Capture the cell that displays the provided text and extract its [X, Y] central coordinate. 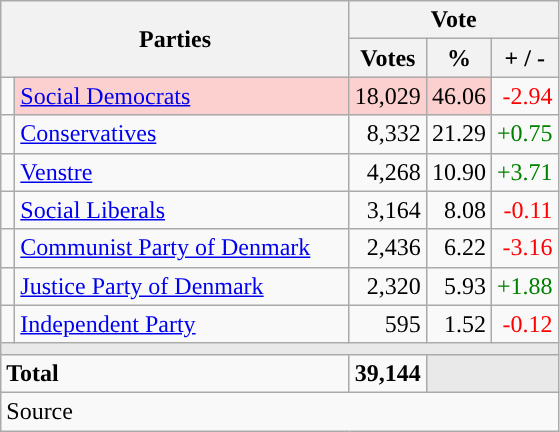
5.93 [458, 286]
Source [280, 411]
2,320 [388, 286]
21.29 [458, 134]
Parties [176, 39]
39,144 [388, 373]
-0.11 [524, 210]
18,029 [388, 96]
1.52 [458, 324]
-3.16 [524, 248]
% [458, 58]
Social Liberals [182, 210]
10.90 [458, 172]
4,268 [388, 172]
Justice Party of Denmark [182, 286]
Social Democrats [182, 96]
8.08 [458, 210]
Conservatives [182, 134]
595 [388, 324]
Communist Party of Denmark [182, 248]
46.06 [458, 96]
Independent Party [182, 324]
8,332 [388, 134]
Votes [388, 58]
Total [176, 373]
+ / - [524, 58]
+0.75 [524, 134]
+1.88 [524, 286]
+3.71 [524, 172]
-2.94 [524, 96]
Vote [454, 20]
Venstre [182, 172]
2,436 [388, 248]
3,164 [388, 210]
6.22 [458, 248]
-0.12 [524, 324]
